For the text-containing cell, return its midpoint in (X, Y) coordinate format. 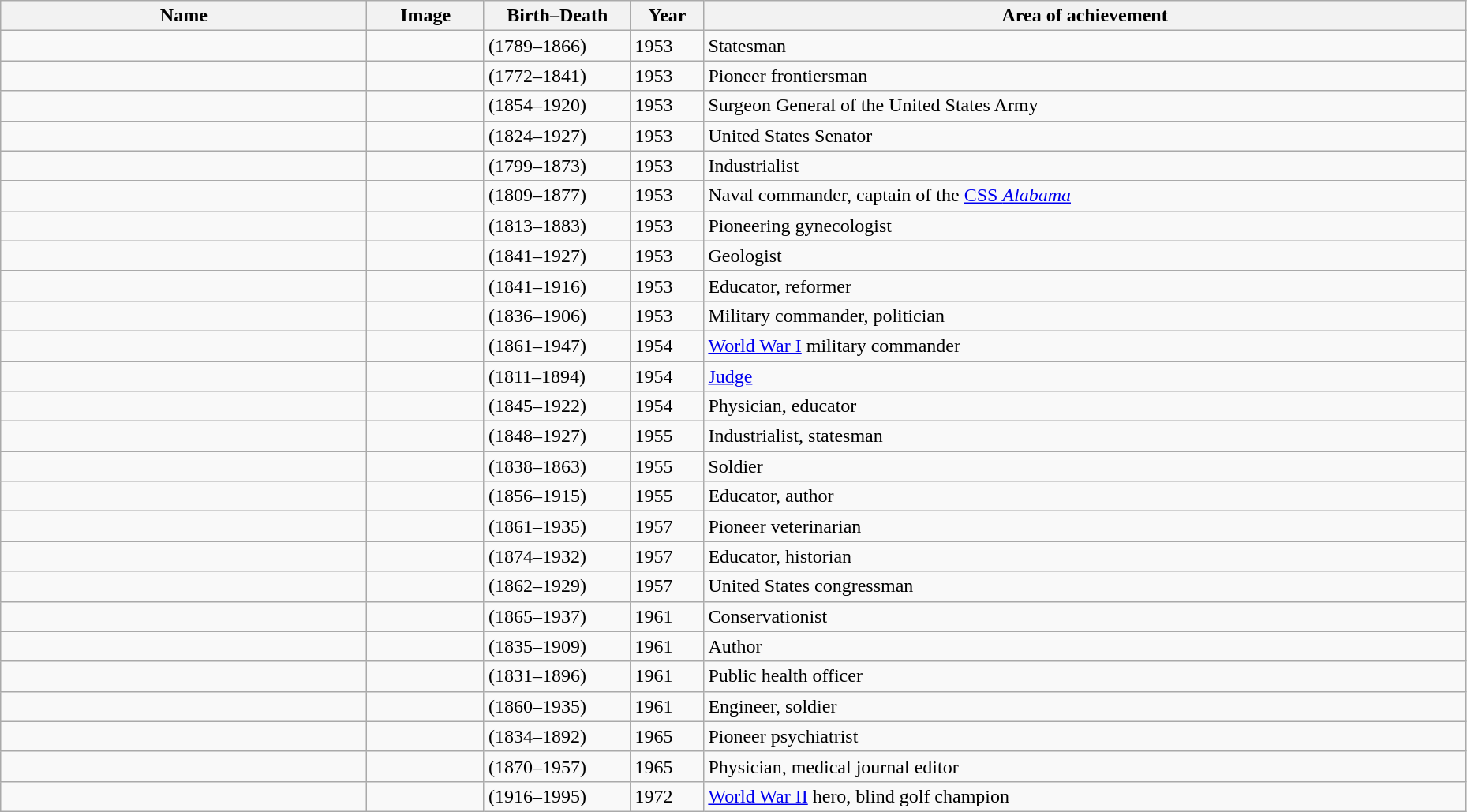
Judge (1084, 376)
(1870–1957) (557, 766)
(1841–1927) (557, 256)
World War II hero, blind golf champion (1084, 796)
(1854–1920) (557, 106)
(1831–1896) (557, 676)
World War I military commander (1084, 346)
(1861–1947) (557, 346)
Educator, historian (1084, 556)
(1809–1877) (557, 196)
(1916–1995) (557, 796)
Industrialist, statesman (1084, 436)
(1835–1909) (557, 646)
(1861–1935) (557, 526)
Industrialist (1084, 166)
(1813–1883) (557, 226)
Soldier (1084, 466)
(1874–1932) (557, 556)
Naval commander, captain of the CSS Alabama (1084, 196)
(1772–1841) (557, 76)
Area of achievement (1084, 16)
(1848–1927) (557, 436)
Educator, author (1084, 496)
(1789–1866) (557, 46)
Pioneer frontiersman (1084, 76)
(1824–1927) (557, 136)
Year (668, 16)
(1862–1929) (557, 586)
Image (426, 16)
Author (1084, 646)
Pioneer veterinarian (1084, 526)
(1838–1863) (557, 466)
Physician, medical journal editor (1084, 766)
Pioneering gynecologist (1084, 226)
1972 (668, 796)
(1836–1906) (557, 316)
Pioneer psychiatrist (1084, 736)
Geologist (1084, 256)
Statesman (1084, 46)
Engineer, soldier (1084, 706)
(1860–1935) (557, 706)
(1856–1915) (557, 496)
Military commander, politician (1084, 316)
Physician, educator (1084, 406)
(1799–1873) (557, 166)
Name (184, 16)
Birth–Death (557, 16)
Public health officer (1084, 676)
United States congressman (1084, 586)
United States Senator (1084, 136)
(1841–1916) (557, 286)
(1834–1892) (557, 736)
Conservationist (1084, 616)
Surgeon General of the United States Army (1084, 106)
(1811–1894) (557, 376)
Educator, reformer (1084, 286)
(1845–1922) (557, 406)
(1865–1937) (557, 616)
